Extract the [X, Y] coordinate from the center of the cell holding the provided text.  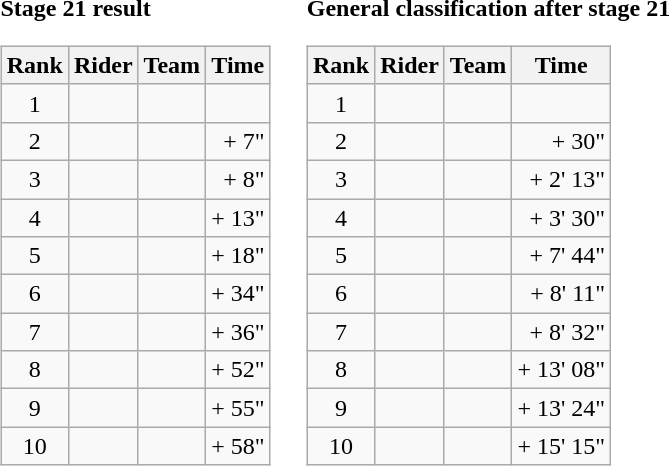
+ 8' 32" [562, 332]
+ 8" [238, 179]
+ 7" [238, 141]
+ 13" [238, 217]
+ 7' 44" [562, 256]
+ 55" [238, 408]
+ 8' 11" [562, 294]
+ 15' 15" [562, 446]
+ 3' 30" [562, 217]
+ 18" [238, 256]
+ 52" [238, 370]
+ 13' 08" [562, 370]
+ 36" [238, 332]
+ 34" [238, 294]
+ 2' 13" [562, 179]
+ 13' 24" [562, 408]
+ 58" [238, 446]
+ 30" [562, 141]
